Pinpoint the cell where the given text exists, returning its (X, Y) midpoint coordinate. 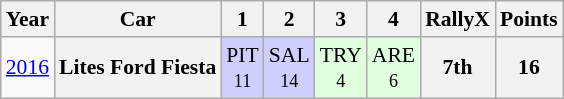
2 (290, 19)
Car (138, 19)
SAL14 (290, 68)
TRY4 (341, 68)
PIT11 (242, 68)
4 (394, 19)
Points (529, 19)
ARE6 (394, 68)
Lites Ford Fiesta (138, 68)
1 (242, 19)
RallyX (458, 19)
16 (529, 68)
Year (28, 19)
7th (458, 68)
3 (341, 19)
2016 (28, 68)
